Identify which cell holds the provided text, then report its [X, Y] central coordinate. 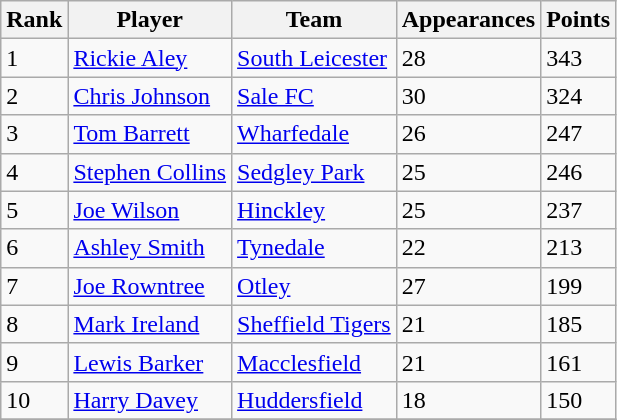
Chris Johnson [150, 96]
Sedgley Park [314, 172]
4 [34, 172]
Team [314, 20]
South Leicester [314, 58]
Tom Barrett [150, 134]
Mark Ireland [150, 324]
Harry Davey [150, 400]
247 [578, 134]
3 [34, 134]
Lewis Barker [150, 362]
Player [150, 20]
Joe Rowntree [150, 286]
213 [578, 248]
Points [578, 20]
Rank [34, 20]
Tynedale [314, 248]
150 [578, 400]
185 [578, 324]
6 [34, 248]
Wharfedale [314, 134]
5 [34, 210]
161 [578, 362]
Rickie Aley [150, 58]
22 [468, 248]
Joe Wilson [150, 210]
27 [468, 286]
28 [468, 58]
246 [578, 172]
10 [34, 400]
Sheffield Tigers [314, 324]
Stephen Collins [150, 172]
Hinckley [314, 210]
7 [34, 286]
Sale FC [314, 96]
237 [578, 210]
30 [468, 96]
Huddersfield [314, 400]
18 [468, 400]
2 [34, 96]
1 [34, 58]
26 [468, 134]
9 [34, 362]
Ashley Smith [150, 248]
Appearances [468, 20]
8 [34, 324]
Macclesfield [314, 362]
343 [578, 58]
Otley [314, 286]
324 [578, 96]
199 [578, 286]
